Search for the cell housing the specified text and yield its (x, y) center coordinate. 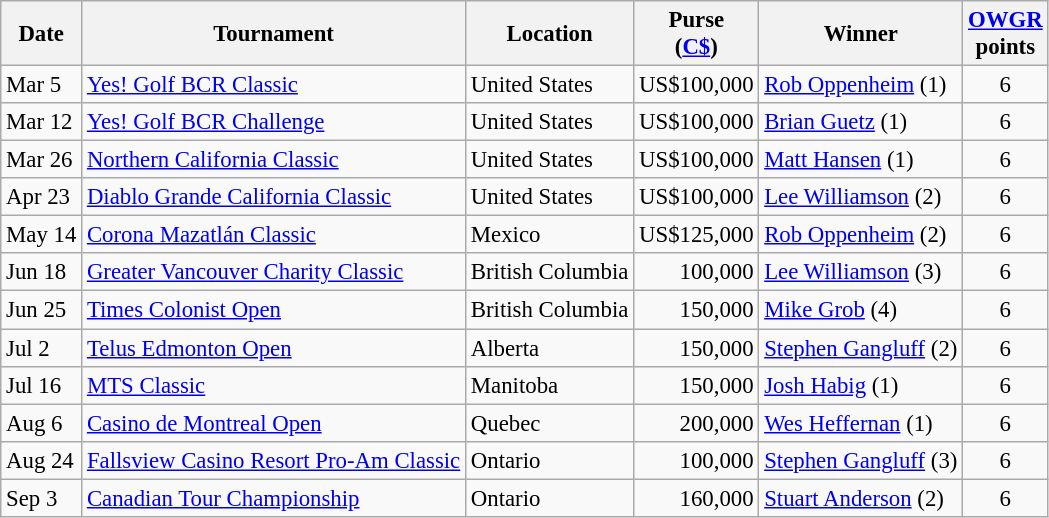
Stephen Gangluff (3) (861, 460)
May 14 (42, 235)
Josh Habig (1) (861, 385)
200,000 (696, 423)
Times Colonist Open (274, 310)
MTS Classic (274, 385)
Jun 25 (42, 310)
Aug 6 (42, 423)
Rob Oppenheim (1) (861, 85)
Mar 5 (42, 85)
Matt Hansen (1) (861, 160)
Fallsview Casino Resort Pro-Am Classic (274, 460)
Purse(C$) (696, 34)
Greater Vancouver Charity Classic (274, 273)
Jun 18 (42, 273)
Lee Williamson (2) (861, 197)
Jul 16 (42, 385)
Sep 3 (42, 498)
Mar 12 (42, 122)
Winner (861, 34)
Manitoba (550, 385)
Jul 2 (42, 348)
Yes! Golf BCR Challenge (274, 122)
Mike Grob (4) (861, 310)
US$125,000 (696, 235)
Quebec (550, 423)
Yes! Golf BCR Classic (274, 85)
Tournament (274, 34)
Rob Oppenheim (2) (861, 235)
160,000 (696, 498)
Diablo Grande California Classic (274, 197)
Date (42, 34)
Aug 24 (42, 460)
Stuart Anderson (2) (861, 498)
Casino de Montreal Open (274, 423)
Northern California Classic (274, 160)
Lee Williamson (3) (861, 273)
Brian Guetz (1) (861, 122)
Mar 26 (42, 160)
Apr 23 (42, 197)
Canadian Tour Championship (274, 498)
Alberta (550, 348)
OWGRpoints (1006, 34)
Location (550, 34)
Mexico (550, 235)
Telus Edmonton Open (274, 348)
Wes Heffernan (1) (861, 423)
Stephen Gangluff (2) (861, 348)
Corona Mazatlán Classic (274, 235)
